Return (X, Y) of the center of cell containing provided text 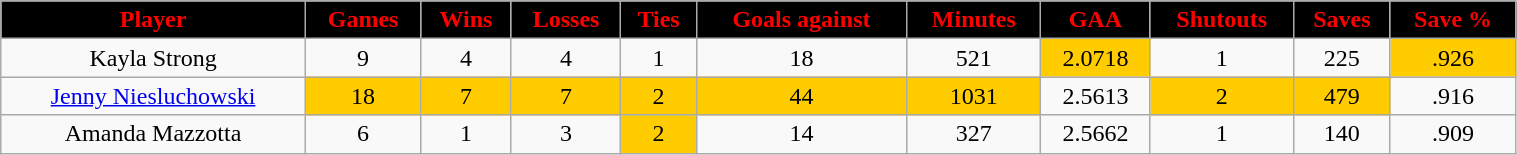
1031 (974, 96)
140 (1342, 134)
Jenny Niesluchowski (154, 96)
14 (802, 134)
2.5613 (1096, 96)
2.5662 (1096, 134)
Ties (658, 20)
Player (154, 20)
327 (974, 134)
Games (362, 20)
Amanda Mazzotta (154, 134)
9 (362, 58)
Losses (566, 20)
225 (1342, 58)
44 (802, 96)
Save % (1453, 20)
.909 (1453, 134)
Goals against (802, 20)
Saves (1342, 20)
Wins (466, 20)
Shutouts (1222, 20)
Minutes (974, 20)
GAA (1096, 20)
6 (362, 134)
521 (974, 58)
.916 (1453, 96)
.926 (1453, 58)
Kayla Strong (154, 58)
2.0718 (1096, 58)
3 (566, 134)
479 (1342, 96)
